Return the [x, y] coordinate for the center point of the cell that contains the specified text.  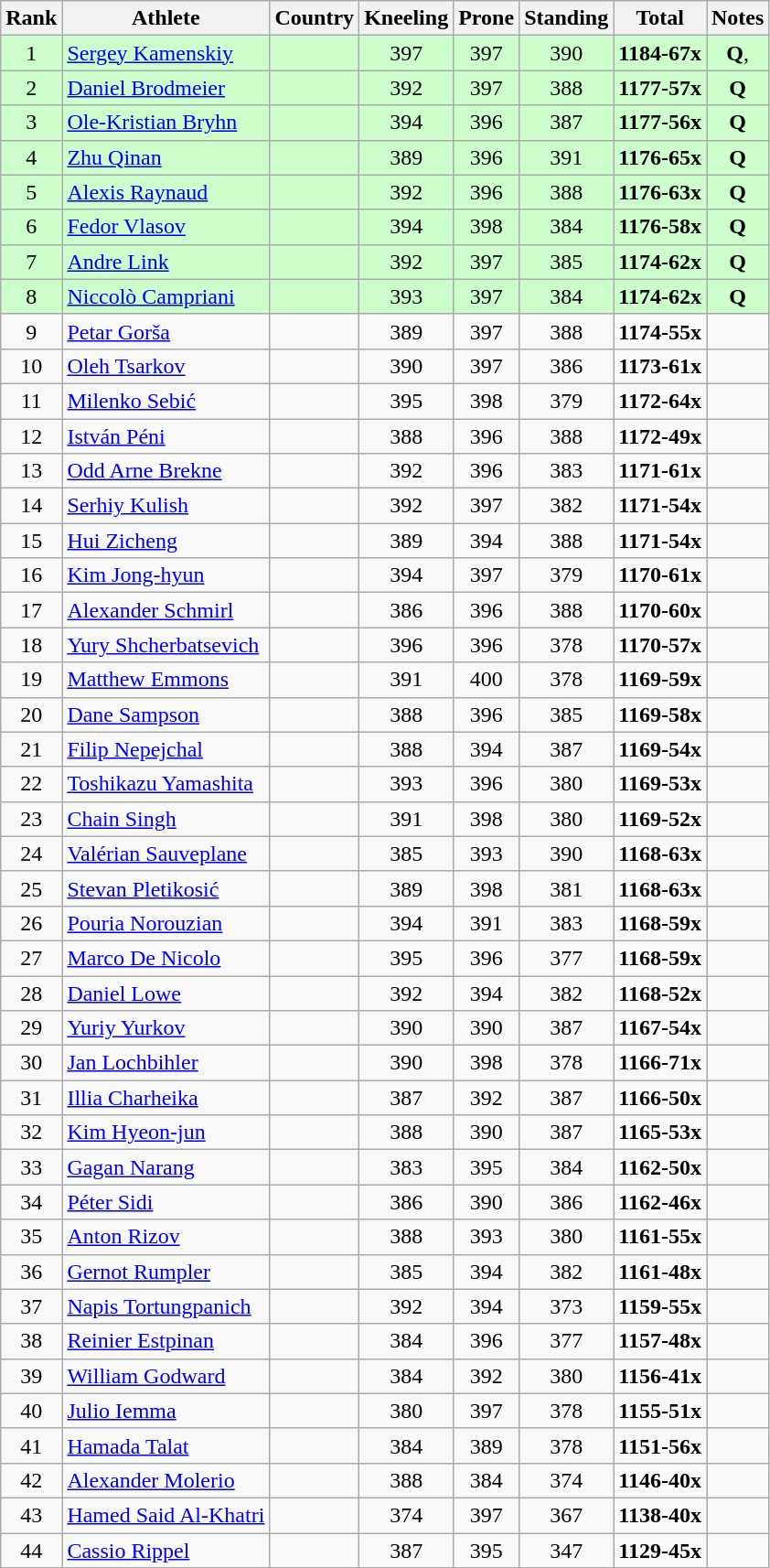
36 [31, 1272]
Daniel Brodmeier [166, 88]
Country [315, 18]
1177-56x [660, 123]
1167-54x [660, 1028]
Kim Hyeon-jun [166, 1133]
Hamed Said Al-Khatri [166, 1515]
18 [31, 645]
23 [31, 819]
Illia Charheika [166, 1098]
Serhiy Kulish [166, 506]
35 [31, 1237]
Stevan Pletikosić [166, 888]
Notes [737, 18]
4 [31, 157]
1166-71x [660, 1063]
1174-55x [660, 331]
Petar Gorša [166, 331]
10 [31, 366]
1159-55x [660, 1306]
41 [31, 1445]
1176-65x [660, 157]
39 [31, 1376]
Chain Singh [166, 819]
22 [31, 784]
Hamada Talat [166, 1445]
30 [31, 1063]
29 [31, 1028]
1170-60x [660, 610]
1169-59x [660, 680]
Matthew Emmons [166, 680]
11 [31, 401]
1 [31, 53]
1162-46x [660, 1202]
1170-61x [660, 575]
Dane Sampson [166, 714]
Andre Link [166, 262]
Ole-Kristian Bryhn [166, 123]
Milenko Sebić [166, 401]
38 [31, 1341]
Reinier Estpinan [166, 1341]
17 [31, 610]
Julio Iemma [166, 1411]
43 [31, 1515]
1166-50x [660, 1098]
Zhu Qinan [166, 157]
Daniel Lowe [166, 993]
42 [31, 1480]
26 [31, 923]
6 [31, 227]
31 [31, 1098]
Marco De Nicolo [166, 958]
13 [31, 471]
Prone [487, 18]
25 [31, 888]
34 [31, 1202]
1162-50x [660, 1167]
28 [31, 993]
367 [567, 1515]
Rank [31, 18]
1129-45x [660, 1551]
1157-48x [660, 1341]
István Péni [166, 436]
Niccolò Campriani [166, 296]
33 [31, 1167]
15 [31, 541]
1184-67x [660, 53]
Athlete [166, 18]
1138-40x [660, 1515]
19 [31, 680]
1173-61x [660, 366]
347 [567, 1551]
1172-64x [660, 401]
Valérian Sauveplane [166, 854]
Gagan Narang [166, 1167]
William Godward [166, 1376]
1165-53x [660, 1133]
1146-40x [660, 1480]
1172-49x [660, 436]
1169-53x [660, 784]
1169-58x [660, 714]
381 [567, 888]
1169-52x [660, 819]
Fedor Vlasov [166, 227]
1156-41x [660, 1376]
1151-56x [660, 1445]
1177-57x [660, 88]
400 [487, 680]
21 [31, 749]
3 [31, 123]
Yury Shcherbatsevich [166, 645]
7 [31, 262]
Oleh Tsarkov [166, 366]
1170-57x [660, 645]
9 [31, 331]
Toshikazu Yamashita [166, 784]
2 [31, 88]
14 [31, 506]
37 [31, 1306]
12 [31, 436]
Napis Tortungpanich [166, 1306]
32 [31, 1133]
Yuriy Yurkov [166, 1028]
1161-55x [660, 1237]
8 [31, 296]
Standing [567, 18]
Péter Sidi [166, 1202]
16 [31, 575]
27 [31, 958]
1171-61x [660, 471]
Alexis Raynaud [166, 192]
24 [31, 854]
Hui Zicheng [166, 541]
Odd Arne Brekne [166, 471]
Jan Lochbihler [166, 1063]
5 [31, 192]
Total [660, 18]
Filip Nepejchal [166, 749]
1176-58x [660, 227]
1169-54x [660, 749]
Q, [737, 53]
373 [567, 1306]
Cassio Rippel [166, 1551]
1176-63x [660, 192]
Anton Rizov [166, 1237]
Pouria Norouzian [166, 923]
1155-51x [660, 1411]
40 [31, 1411]
20 [31, 714]
Kim Jong-hyun [166, 575]
Alexander Molerio [166, 1480]
1161-48x [660, 1272]
Alexander Schmirl [166, 610]
Sergey Kamenskiy [166, 53]
Gernot Rumpler [166, 1272]
44 [31, 1551]
1168-52x [660, 993]
Kneeling [406, 18]
